From the cell containing the given text, extract its center point as [X, Y] coordinate. 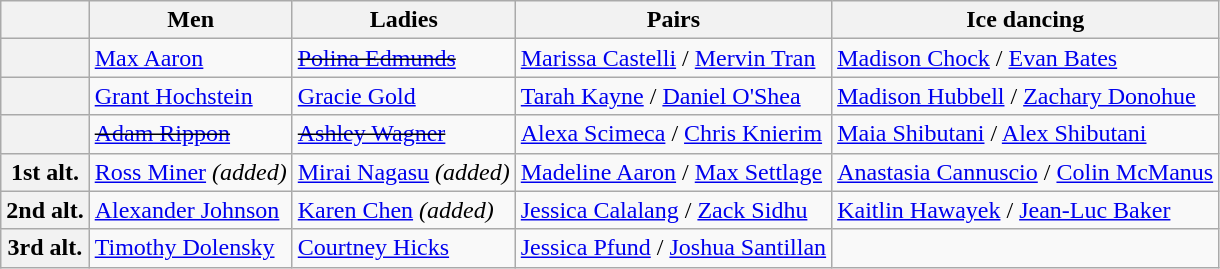
Ross Miner (added) [190, 172]
Alexander Johnson [190, 210]
2nd alt. [45, 210]
Ashley Wagner [404, 134]
Courtney Hicks [404, 248]
Polina Edmunds [404, 58]
Men [190, 20]
Jessica Pfund / Joshua Santillan [673, 248]
1st alt. [45, 172]
Kaitlin Hawayek / Jean-Luc Baker [1026, 210]
Ice dancing [1026, 20]
Maia Shibutani / Alex Shibutani [1026, 134]
Karen Chen (added) [404, 210]
Mirai Nagasu (added) [404, 172]
3rd alt. [45, 248]
Alexa Scimeca / Chris Knierim [673, 134]
Ladies [404, 20]
Tarah Kayne / Daniel O'Shea [673, 96]
Pairs [673, 20]
Adam Rippon [190, 134]
Gracie Gold [404, 96]
Madeline Aaron / Max Settlage [673, 172]
Madison Hubbell / Zachary Donohue [1026, 96]
Max Aaron [190, 58]
Marissa Castelli / Mervin Tran [673, 58]
Anastasia Cannuscio / Colin McManus [1026, 172]
Jessica Calalang / Zack Sidhu [673, 210]
Grant Hochstein [190, 96]
Madison Chock / Evan Bates [1026, 58]
Timothy Dolensky [190, 248]
